Find where the given text appears and provide that cell's center as [X, Y] coordinate. 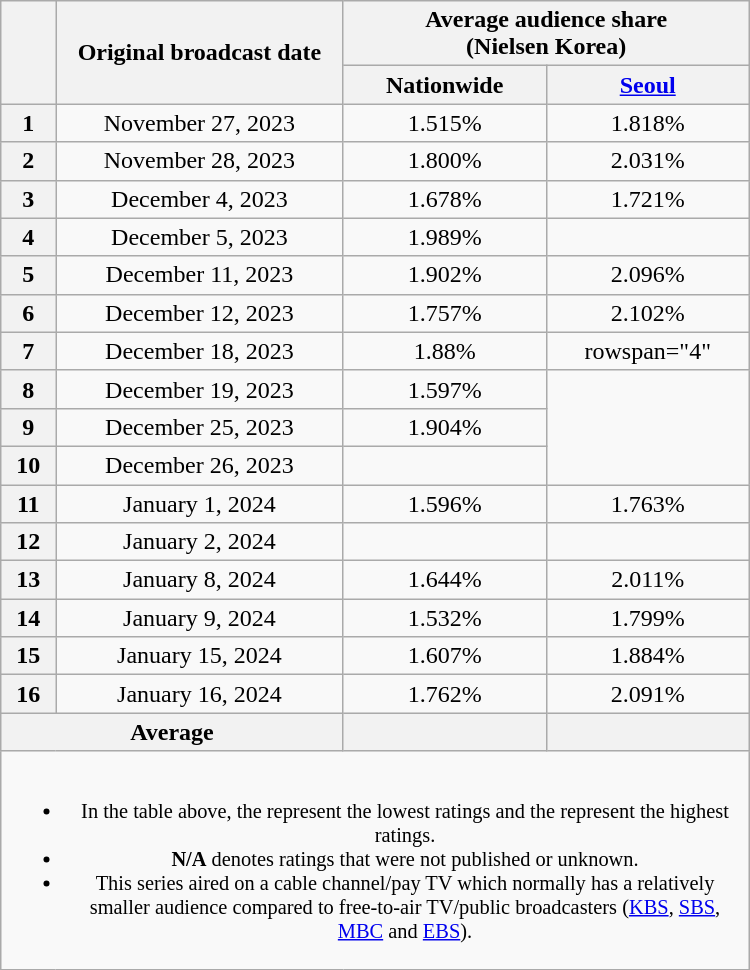
December 19, 2023 [200, 389]
6 [28, 313]
1 [28, 123]
11 [28, 503]
January 2, 2024 [200, 542]
1.515% [444, 123]
2.031% [648, 161]
2.091% [648, 694]
12 [28, 542]
4 [28, 237]
2 [28, 161]
January 9, 2024 [200, 618]
7 [28, 351]
January 1, 2024 [200, 503]
8 [28, 389]
16 [28, 694]
Seoul [648, 85]
1.596% [444, 503]
2.102% [648, 313]
5 [28, 275]
1.902% [444, 275]
1.800% [444, 161]
1.757% [444, 313]
December 25, 2023 [200, 427]
January 8, 2024 [200, 580]
December 5, 2023 [200, 237]
14 [28, 618]
November 27, 2023 [200, 123]
10 [28, 465]
December 12, 2023 [200, 313]
1.818% [648, 123]
December 4, 2023 [200, 199]
Average audience share(Nielsen Korea) [546, 34]
1.884% [648, 656]
1.532% [444, 618]
1.607% [444, 656]
December 18, 2023 [200, 351]
January 16, 2024 [200, 694]
1.762% [444, 694]
1.763% [648, 503]
January 15, 2024 [200, 656]
15 [28, 656]
1.904% [444, 427]
1.88% [444, 351]
13 [28, 580]
1.989% [444, 237]
3 [28, 199]
Original broadcast date [200, 52]
Nationwide [444, 85]
2.096% [648, 275]
9 [28, 427]
1.597% [444, 389]
1.721% [648, 199]
Average [172, 732]
1.678% [444, 199]
December 11, 2023 [200, 275]
November 28, 2023 [200, 161]
2.011% [648, 580]
1.799% [648, 618]
December 26, 2023 [200, 465]
rowspan="4" [648, 351]
1.644% [444, 580]
